Find where the given text appears and provide that cell's center as [X, Y] coordinate. 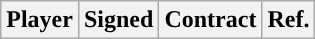
Signed [118, 20]
Player [40, 20]
Contract [210, 20]
Ref. [288, 20]
